Detect which cell encompasses the target text, then output its (X, Y) center coordinate. 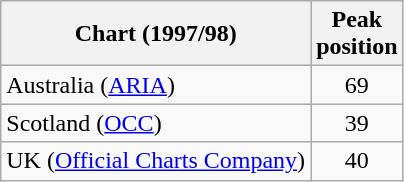
Scotland (OCC) (156, 123)
40 (357, 161)
Chart (1997/98) (156, 34)
69 (357, 85)
39 (357, 123)
UK (Official Charts Company) (156, 161)
Australia (ARIA) (156, 85)
Peakposition (357, 34)
